Search for the cell housing the specified text and yield its (x, y) center coordinate. 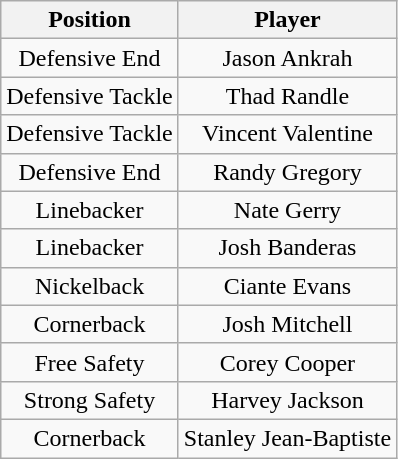
Josh Mitchell (287, 324)
Strong Safety (90, 400)
Free Safety (90, 362)
Position (90, 20)
Jason Ankrah (287, 58)
Stanley Jean-Baptiste (287, 438)
Vincent Valentine (287, 134)
Corey Cooper (287, 362)
Nate Gerry (287, 210)
Ciante Evans (287, 286)
Thad Randle (287, 96)
Josh Banderas (287, 248)
Randy Gregory (287, 172)
Player (287, 20)
Nickelback (90, 286)
Harvey Jackson (287, 400)
